Provide the [x, y] coordinate of the cell's center where the given text is located.  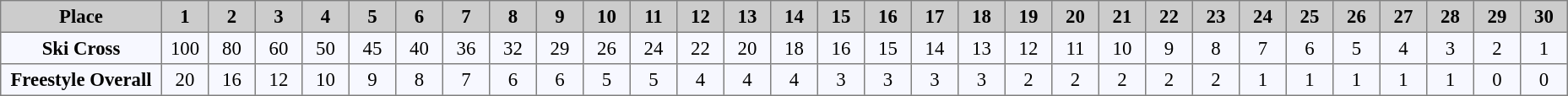
80 [232, 48]
21 [1122, 17]
60 [279, 48]
25 [1310, 17]
100 [185, 48]
36 [466, 48]
Ski Cross [81, 48]
Freestyle Overall [81, 80]
28 [1451, 17]
27 [1403, 17]
17 [935, 17]
45 [372, 48]
40 [420, 48]
23 [1216, 17]
32 [513, 48]
19 [1028, 17]
50 [326, 48]
Place [81, 17]
30 [1544, 17]
